Provide the [x, y] coordinate of the cell's center where the given text is located.  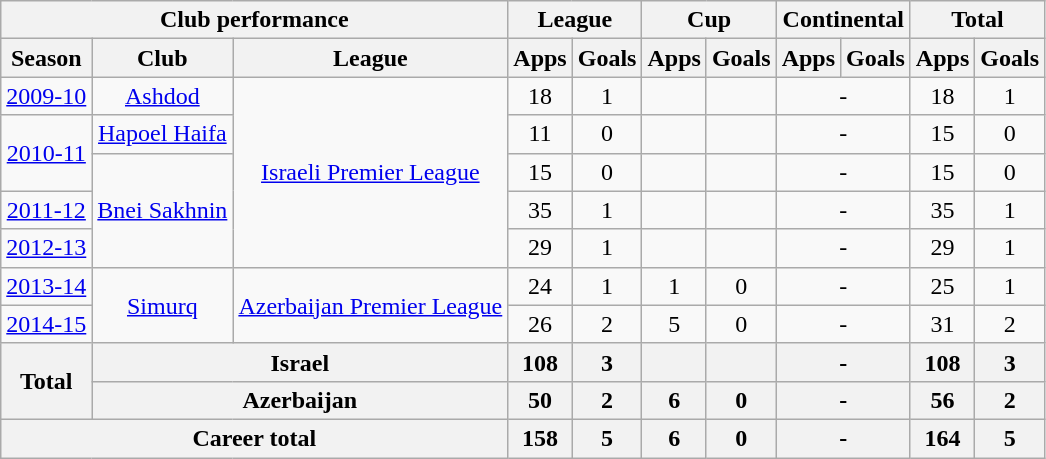
26 [540, 324]
56 [942, 400]
Cup [709, 20]
2013-14 [46, 286]
Club [162, 58]
2014-15 [46, 324]
Hapoel Haifa [162, 134]
31 [942, 324]
Career total [254, 438]
25 [942, 286]
2010-11 [46, 153]
Israeli Premier League [370, 172]
Club performance [254, 20]
11 [540, 134]
Israel [300, 362]
50 [540, 400]
Continental [843, 20]
158 [540, 438]
2009-10 [46, 96]
2011-12 [46, 210]
164 [942, 438]
Azerbaijan Premier League [370, 305]
Simurq [162, 305]
24 [540, 286]
2012-13 [46, 248]
Azerbaijan [300, 400]
Ashdod [162, 96]
Bnei Sakhnin [162, 210]
Season [46, 58]
